Output the [X, Y] coordinate of the center of the cell containing the given text.  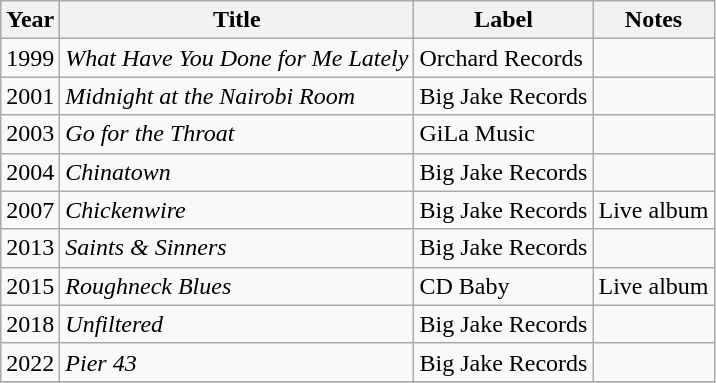
What Have You Done for Me Lately [237, 58]
Orchard Records [504, 58]
2018 [30, 324]
1999 [30, 58]
2004 [30, 172]
2022 [30, 362]
Go for the Throat [237, 134]
Pier 43 [237, 362]
Midnight at the Nairobi Room [237, 96]
Saints & Sinners [237, 248]
Unfiltered [237, 324]
2007 [30, 210]
Label [504, 20]
2003 [30, 134]
2001 [30, 96]
Roughneck Blues [237, 286]
2013 [30, 248]
2015 [30, 286]
Chinatown [237, 172]
CD Baby [504, 286]
Year [30, 20]
GiLa Music [504, 134]
Chickenwire [237, 210]
Notes [654, 20]
Title [237, 20]
